Return the (X, Y) coordinate for the center point of the cell that contains the specified text.  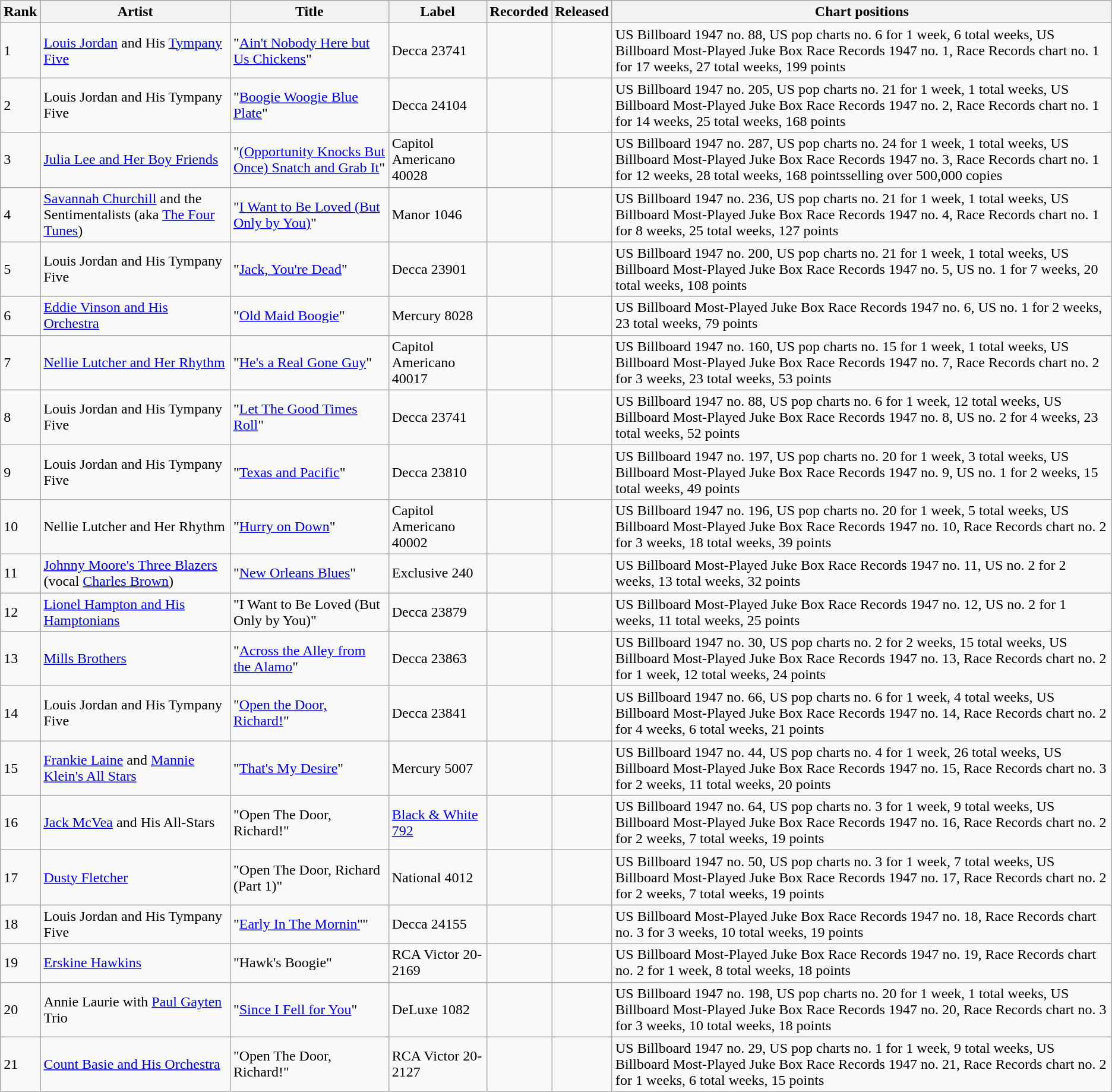
5 (20, 269)
"Old Maid Boogie" (309, 316)
9 (20, 472)
Decca 23841 (437, 714)
6 (20, 316)
Frankie Laine and Mannie Klein's All Stars (135, 768)
US Billboard Most-Played Juke Box Race Records 1947 no. 11, US no. 2 for 2 weeks, 13 total weeks, 32 points (861, 573)
Dusty Fletcher (135, 878)
"Across the Alley from the Alamo" (309, 659)
Julia Lee and Her Boy Friends (135, 160)
"He's a Real Gone Guy" (309, 362)
US Billboard Most-Played Juke Box Race Records 1947 no. 12, US no. 2 for 1 weeks, 11 total weeks, 25 points (861, 612)
Mills Brothers (135, 659)
14 (20, 714)
Mercury 5007 (437, 768)
Capitol Americano 40028 (437, 160)
Decca 23810 (437, 472)
1 (20, 51)
Jack McVea and His All-Stars (135, 823)
Erskine Hawkins (135, 962)
Rank (20, 12)
Eddie Vinson and His Orchestra (135, 316)
"Hurry on Down" (309, 526)
US Billboard Most-Played Juke Box Race Records 1947 no. 18, Race Records chart no. 3 for 3 weeks, 10 total weeks, 19 points (861, 924)
Johnny Moore's Three Blazers (vocal Charles Brown) (135, 573)
Exclusive 240 (437, 573)
Chart positions (861, 12)
"Let The Good Times Roll" (309, 417)
Savannah Churchill and the Sentimentalists (aka The Four Tunes) (135, 214)
"Open the Door, Richard!" (309, 714)
4 (20, 214)
US Billboard Most-Played Juke Box Race Records 1947 no. 6, US no. 1 for 2 weeks, 23 total weeks, 79 points (861, 316)
"Jack, You're Dead" (309, 269)
Title (309, 12)
Label (437, 12)
17 (20, 878)
3 (20, 160)
Manor 1046 (437, 214)
16 (20, 823)
20 (20, 1009)
2 (20, 105)
Lionel Hampton and His Hamptonians (135, 612)
19 (20, 962)
7 (20, 362)
National 4012 (437, 878)
Count Basie and His Orchestra (135, 1064)
"New Orleans Blues" (309, 573)
Decca 23879 (437, 612)
Decca 24155 (437, 924)
Black & White 792 (437, 823)
13 (20, 659)
18 (20, 924)
Capitol Americano 40002 (437, 526)
Released (582, 12)
"Open The Door, Richard (Part 1)" (309, 878)
Mercury 8028 (437, 316)
8 (20, 417)
10 (20, 526)
Recorded (519, 12)
RCA Victor 20-2127 (437, 1064)
Artist (135, 12)
"Texas and Pacific" (309, 472)
DeLuxe 1082 (437, 1009)
12 (20, 612)
"Boogie Woogie Blue Plate" (309, 105)
11 (20, 573)
15 (20, 768)
"Since I Fell for You" (309, 1009)
"Early In The Mornin''" (309, 924)
"(Opportunity Knocks But Once) Snatch and Grab It" (309, 160)
Decca 23863 (437, 659)
Decca 23901 (437, 269)
RCA Victor 20-2169 (437, 962)
Annie Laurie with Paul Gayten Trio (135, 1009)
21 (20, 1064)
Decca 24104 (437, 105)
"Hawk's Boogie" (309, 962)
Capitol Americano 40017 (437, 362)
"That's My Desire" (309, 768)
"Ain't Nobody Here but Us Chickens" (309, 51)
US Billboard Most-Played Juke Box Race Records 1947 no. 19, Race Records chart no. 2 for 1 week, 8 total weeks, 18 points (861, 962)
